From the cell containing the given text, extract its center point as (X, Y) coordinate. 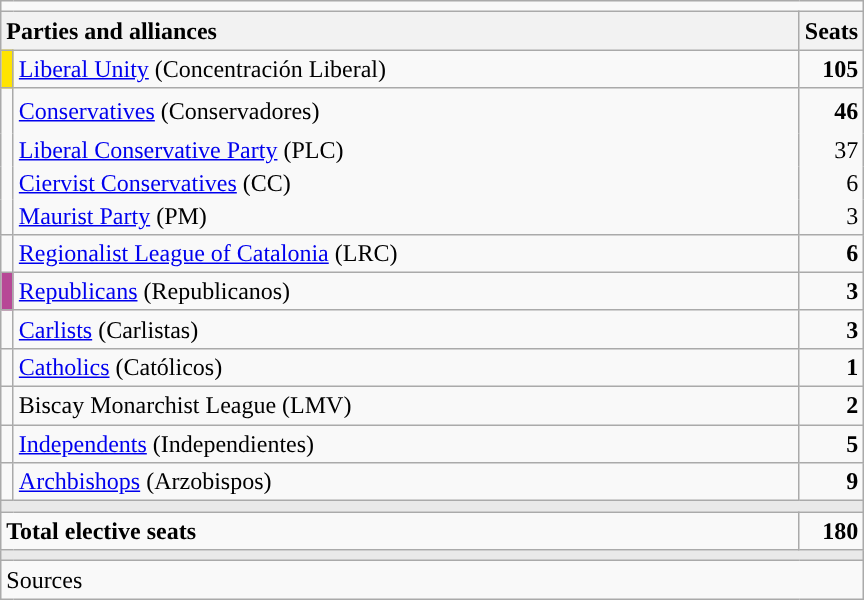
37 (831, 150)
Liberal Conservative Party (PLC) (406, 150)
Republicans (Republicanos) (406, 291)
Conservatives (Conservadores) (406, 110)
1 (831, 367)
5 (831, 443)
Carlists (Carlistas) (406, 329)
Independents (Independientes) (406, 443)
Seats (831, 31)
105 (831, 69)
46 (831, 110)
Sources (432, 580)
180 (831, 531)
Total elective seats (400, 531)
Maurist Party (PM) (406, 217)
Catholics (Católicos) (406, 367)
9 (831, 482)
Parties and alliances (400, 31)
Biscay Monarchist League (LMV) (406, 405)
Archbishops (Arzobispos) (406, 482)
Ciervist Conservatives (CC) (406, 183)
Liberal Unity (Concentración Liberal) (406, 69)
2 (831, 405)
Regionalist League of Catalonia (LRC) (406, 253)
